Return [X, Y] of the center of cell containing provided text 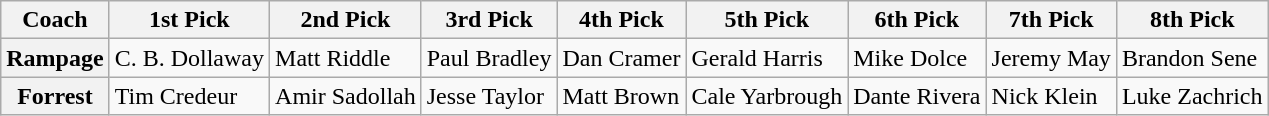
Matt Riddle [346, 58]
Dante Rivera [917, 96]
Dan Cramer [622, 58]
Matt Brown [622, 96]
Paul Bradley [489, 58]
C. B. Dollaway [189, 58]
3rd Pick [489, 20]
Coach [55, 20]
Jesse Taylor [489, 96]
6th Pick [917, 20]
Mike Dolce [917, 58]
Cale Yarbrough [767, 96]
Tim Credeur [189, 96]
Forrest [55, 96]
5th Pick [767, 20]
4th Pick [622, 20]
Amir Sadollah [346, 96]
Gerald Harris [767, 58]
2nd Pick [346, 20]
7th Pick [1051, 20]
Luke Zachrich [1192, 96]
8th Pick [1192, 20]
Jeremy May [1051, 58]
Nick Klein [1051, 96]
Brandon Sene [1192, 58]
Rampage [55, 58]
1st Pick [189, 20]
